Provide the (X, Y) coordinate of the cell's center where the given text is located.  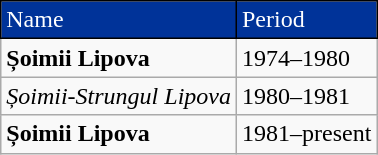
1981–present (306, 134)
1974–1980 (306, 58)
Period (306, 20)
Name (119, 20)
1980–1981 (306, 96)
Șoimii-Strungul Lipova (119, 96)
